Extract the [x, y] coordinate from the center of the cell holding the provided text.  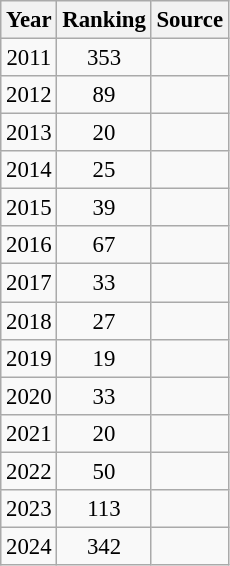
2016 [29, 245]
19 [104, 358]
50 [104, 471]
Year [29, 20]
2012 [29, 95]
2021 [29, 433]
2017 [29, 283]
2020 [29, 396]
39 [104, 208]
113 [104, 509]
342 [104, 546]
Source [190, 20]
2022 [29, 471]
2019 [29, 358]
2015 [29, 208]
Ranking [104, 20]
2018 [29, 321]
25 [104, 170]
2013 [29, 133]
27 [104, 321]
2011 [29, 58]
2014 [29, 170]
2023 [29, 509]
67 [104, 245]
2024 [29, 546]
353 [104, 58]
89 [104, 95]
